Extract the (x, y) coordinate from the center of the cell holding the provided text.  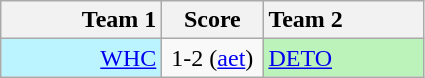
DETO (344, 58)
Team 2 (344, 20)
1-2 (aet) (212, 58)
WHC (82, 58)
Score (212, 20)
Team 1 (82, 20)
